Extract the [x, y] coordinate from the center of the cell holding the provided text.  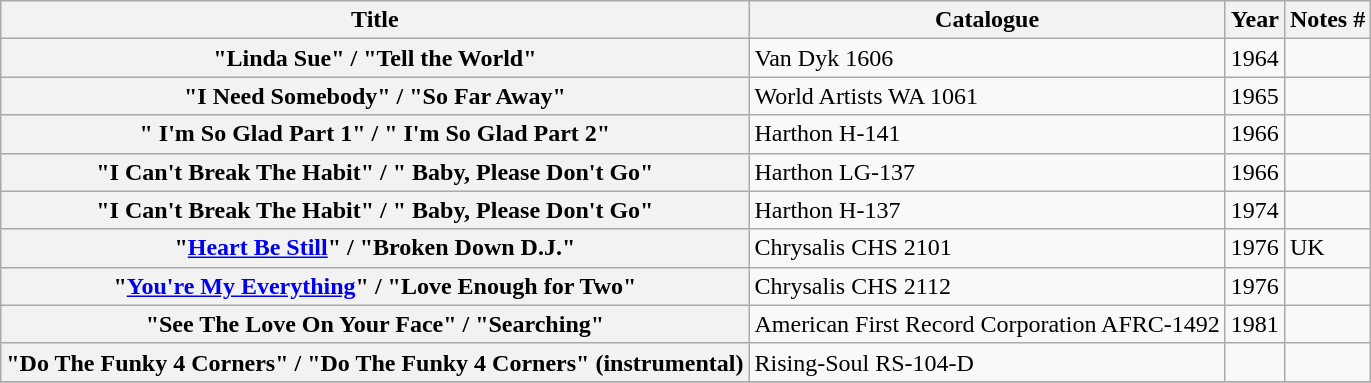
Harthon H-137 [987, 210]
Harthon H-141 [987, 134]
"Heart Be Still" / "Broken Down D.J." [375, 248]
Year [1254, 20]
1965 [1254, 96]
Chrysalis CHS 2101 [987, 248]
Chrysalis CHS 2112 [987, 286]
Catalogue [987, 20]
Notes # [1327, 20]
1981 [1254, 324]
1964 [1254, 58]
Van Dyk 1606 [987, 58]
Rising-Soul RS-104-D [987, 362]
"See The Love On Your Face" / "Searching" [375, 324]
"Linda Sue" / "Tell the World" [375, 58]
"Do The Funky 4 Corners" / "Do The Funky 4 Corners" (instrumental) [375, 362]
World Artists WA 1061 [987, 96]
Harthon LG-137 [987, 172]
"I Need Somebody" / "So Far Away" [375, 96]
Title [375, 20]
" I'm So Glad Part 1" / " I'm So Glad Part 2" [375, 134]
American First Record Corporation AFRC-1492 [987, 324]
"You're My Everything" / "Love Enough for Two" [375, 286]
UK [1327, 248]
1974 [1254, 210]
